For the text-containing cell, return its midpoint in [x, y] coordinate format. 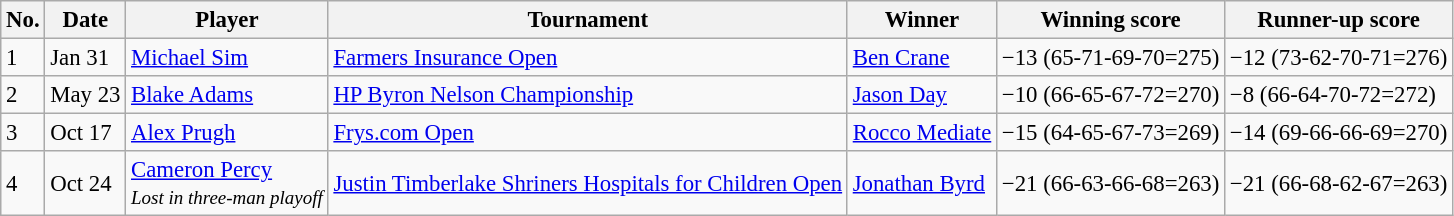
−12 (73-62-70-71=276) [1339, 58]
−14 (69-66-66-69=270) [1339, 133]
No. [23, 20]
Alex Prugh [227, 133]
Winner [922, 20]
Michael Sim [227, 58]
Tournament [588, 20]
−21 (66-63-66-68=263) [1111, 184]
Jason Day [922, 95]
Farmers Insurance Open [588, 58]
Oct 17 [86, 133]
Jonathan Byrd [922, 184]
−21 (66-68-62-67=263) [1339, 184]
3 [23, 133]
2 [23, 95]
Jan 31 [86, 58]
Cameron PercyLost in three-man playoff [227, 184]
Justin Timberlake Shriners Hospitals for Children Open [588, 184]
Oct 24 [86, 184]
Winning score [1111, 20]
Runner-up score [1339, 20]
HP Byron Nelson Championship [588, 95]
−15 (64-65-67-73=269) [1111, 133]
4 [23, 184]
Rocco Mediate [922, 133]
Frys.com Open [588, 133]
1 [23, 58]
−8 (66-64-70-72=272) [1339, 95]
May 23 [86, 95]
Date [86, 20]
Player [227, 20]
Blake Adams [227, 95]
−10 (66-65-67-72=270) [1111, 95]
Ben Crane [922, 58]
−13 (65-71-69-70=275) [1111, 58]
